Pinpoint the cell where the given text exists, returning its [X, Y] midpoint coordinate. 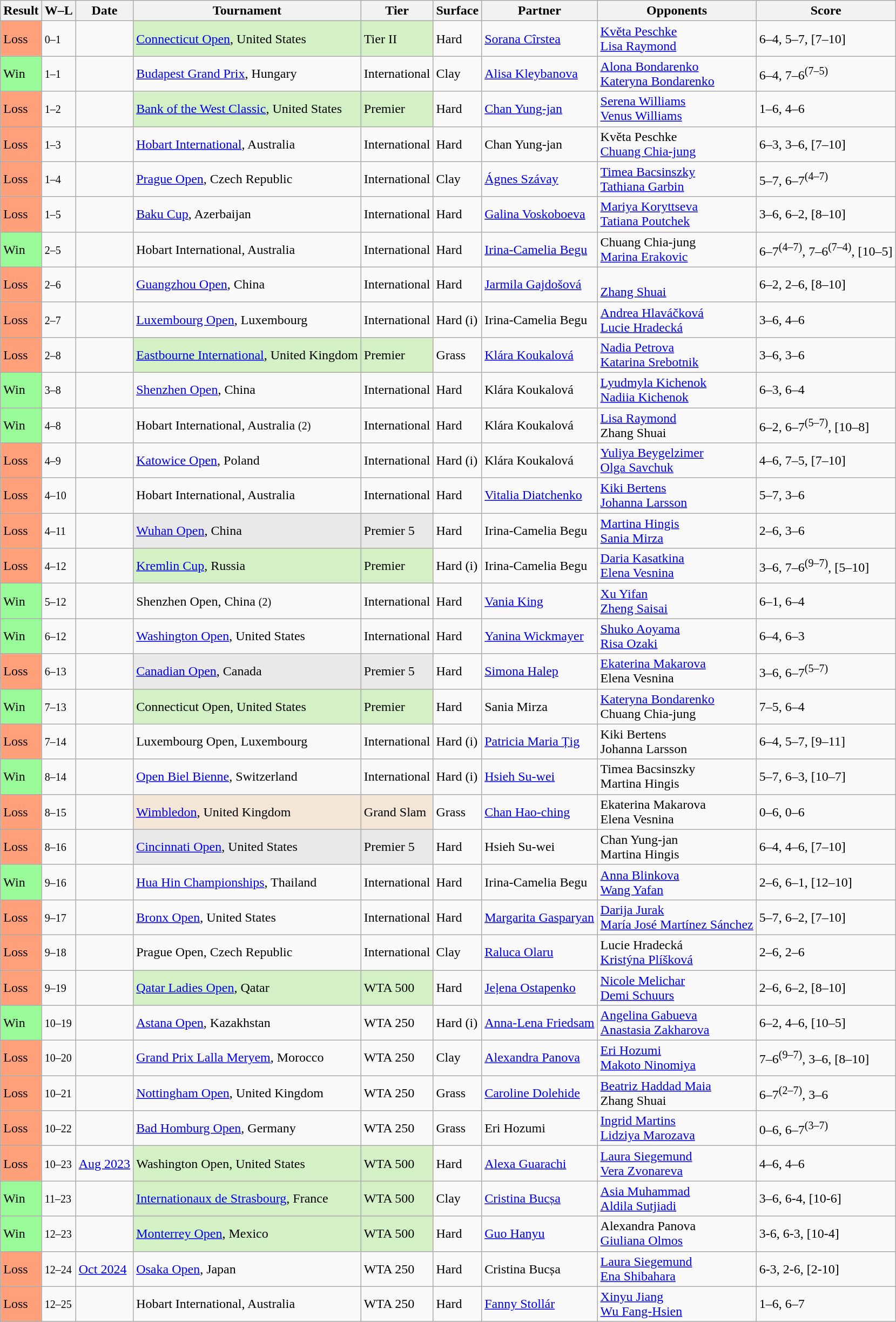
Opponents [677, 11]
Darija Jurak María José Martínez Sánchez [677, 917]
Shenzhen Open, China [247, 390]
6–7(2–7), 3–6 [826, 1093]
Galina Voskoboeva [540, 214]
Cincinnati Open, United States [247, 847]
4–11 [58, 531]
Patricia Maria Țig [540, 741]
2–6, 6–2, [8–10] [826, 988]
3–6, 4–6 [826, 320]
6–12 [58, 636]
Kremlin Cup, Russia [247, 566]
1–1 [58, 73]
3–6, 3–6 [826, 354]
10–23 [58, 1164]
6–4, 6–3 [826, 636]
12–24 [58, 1269]
Grand Slam [397, 811]
Bad Homburg Open, Germany [247, 1128]
Surface [457, 11]
Chan Hao-ching [540, 811]
Laura Siegemund Vera Zvonareva [677, 1164]
Qatar Ladies Open, Qatar [247, 988]
Vitalia Diatchenko [540, 496]
Xinyu Jiang Wu Fang-Hsien [677, 1304]
Anna-Lena Friedsam [540, 1023]
Date [104, 11]
Wuhan Open, China [247, 531]
11–23 [58, 1198]
Baku Cup, Azerbaijan [247, 214]
8–15 [58, 811]
5–12 [58, 601]
Asia Muhammad Aldila Sutjiadi [677, 1198]
Mariya Koryttseva Tatiana Poutchek [677, 214]
Tier [397, 11]
Vania King [540, 601]
Monterrey Open, Mexico [247, 1234]
3–6, 6–2, [8–10] [826, 214]
7–13 [58, 707]
10–19 [58, 1023]
Aug 2023 [104, 1164]
Ágnes Szávay [540, 179]
Partner [540, 11]
2–7 [58, 320]
2–6, 6–1, [12–10] [826, 882]
Beatriz Haddad Maia Zhang Shuai [677, 1093]
1–5 [58, 214]
Timea Bacsinszky Tathiana Garbin [677, 179]
Timea Bacsinszky Martina Hingis [677, 777]
4–8 [58, 425]
6–4, 4–6, [7–10] [826, 847]
Internationaux de Strasbourg, France [247, 1198]
12–25 [58, 1304]
3–6, 6–7(5–7) [826, 671]
Canadian Open, Canada [247, 671]
Ingrid Martins Lidziya Marozava [677, 1128]
7–14 [58, 741]
4–12 [58, 566]
Hua Hin Championships, Thailand [247, 882]
7–5, 6–4 [826, 707]
7–6(9–7), 3–6, [8–10] [826, 1058]
Lisa Raymond Zhang Shuai [677, 425]
4–9 [58, 460]
Květa Peschke Lisa Raymond [677, 39]
Yuliya Beygelzimer Olga Savchuk [677, 460]
Result [21, 11]
3–6, 6-4, [10-6] [826, 1198]
Tournament [247, 11]
Shenzhen Open, China (2) [247, 601]
Nottingham Open, United Kingdom [247, 1093]
8–16 [58, 847]
9–16 [58, 882]
Hobart International, Australia (2) [247, 425]
0–1 [58, 39]
Guangzhou Open, China [247, 284]
Angelina Gabueva Anastasia Zakharova [677, 1023]
5–7, 3–6 [826, 496]
6–13 [58, 671]
Sania Mirza [540, 707]
Oct 2024 [104, 1269]
Lucie Hradecká Kristýna Plíšková [677, 952]
Alexa Guarachi [540, 1164]
6–7(4–7), 7–6(7–4), [10–5] [826, 250]
Laura Siegemund Ena Shibahara [677, 1269]
6–4, 5–7, [9–11] [826, 741]
4–6, 7–5, [7–10] [826, 460]
10–20 [58, 1058]
2–5 [58, 250]
8–14 [58, 777]
Kateryna Bondarenko Chuang Chia-jung [677, 707]
6–1, 6–4 [826, 601]
Daria Kasatkina Elena Vesnina [677, 566]
Andrea Hlaváčková Lucie Hradecká [677, 320]
6-3, 2-6, [2-10] [826, 1269]
6–3, 3–6, [7–10] [826, 144]
0–6, 6–7(3–7) [826, 1128]
Lyudmyla Kichenok Nadiia Kichenok [677, 390]
1–4 [58, 179]
Jarmila Gajdošová [540, 284]
5–7, 6–2, [7–10] [826, 917]
Eri Hozumi [540, 1128]
12–23 [58, 1234]
1–2 [58, 109]
Květa Peschke Chuang Chia-jung [677, 144]
6–4, 7–6(7–5) [826, 73]
Yanina Wickmayer [540, 636]
Anna Blinkova Wang Yafan [677, 882]
Osaka Open, Japan [247, 1269]
Jeļena Ostapenko [540, 988]
9–19 [58, 988]
5–7, 6–3, [10–7] [826, 777]
6–3, 6–4 [826, 390]
10–22 [58, 1128]
Alexandra Panova Giuliana Olmos [677, 1234]
Nicole Melichar Demi Schuurs [677, 988]
Alisa Kleybanova [540, 73]
Eastbourne International, United Kingdom [247, 354]
Bronx Open, United States [247, 917]
W–L [58, 11]
Guo Hanyu [540, 1234]
Tier II [397, 39]
Fanny Stollár [540, 1304]
3–6, 7–6(9–7), [5–10] [826, 566]
2–6 [58, 284]
1–6, 4–6 [826, 109]
4–10 [58, 496]
6–2, 6–7(5–7), [10–8] [826, 425]
6–2, 4–6, [10–5] [826, 1023]
Margarita Gasparyan [540, 917]
Grand Prix Lalla Meryem, Morocco [247, 1058]
Bank of the West Classic, United States [247, 109]
Score [826, 11]
Budapest Grand Prix, Hungary [247, 73]
Sorana Cîrstea [540, 39]
2–8 [58, 354]
2–6, 3–6 [826, 531]
6–4, 5–7, [7–10] [826, 39]
4–6, 4–6 [826, 1164]
3–8 [58, 390]
Martina Hingis Sania Mirza [677, 531]
Alona Bondarenko Kateryna Bondarenko [677, 73]
5–7, 6–7(4–7) [826, 179]
1–6, 6–7 [826, 1304]
Serena Williams Venus Williams [677, 109]
0–6, 0–6 [826, 811]
9–18 [58, 952]
Caroline Dolehide [540, 1093]
6–2, 2–6, [8–10] [826, 284]
9–17 [58, 917]
10–21 [58, 1093]
1–3 [58, 144]
Chan Yung-jan Martina Hingis [677, 847]
Katowice Open, Poland [247, 460]
Simona Halep [540, 671]
Xu Yifan Zheng Saisai [677, 601]
Wimbledon, United Kingdom [247, 811]
Raluca Olaru [540, 952]
Open Biel Bienne, Switzerland [247, 777]
Nadia Petrova Katarina Srebotnik [677, 354]
Zhang Shuai [677, 284]
2–6, 2–6 [826, 952]
Astana Open, Kazakhstan [247, 1023]
Alexandra Panova [540, 1058]
3-6, 6-3, [10-4] [826, 1234]
Eri Hozumi Makoto Ninomiya [677, 1058]
Chuang Chia-jung Marina Erakovic [677, 250]
Shuko Aoyama Risa Ozaki [677, 636]
